Return the (x, y) coordinate for the center point of the cell that contains the specified text.  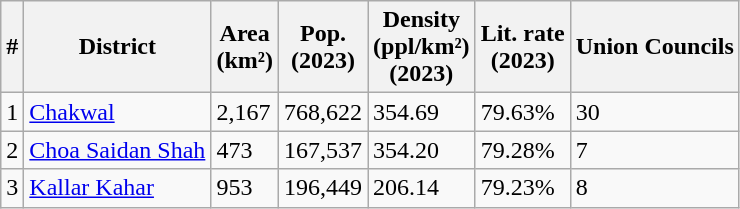
473 (245, 150)
2,167 (245, 112)
# (12, 47)
167,537 (322, 150)
Area(km²) (245, 47)
79.28% (522, 150)
Pop.(2023) (322, 47)
Kallar Kahar (118, 188)
District (118, 47)
2 (12, 150)
79.63% (522, 112)
354.69 (422, 112)
Union Councils (654, 47)
953 (245, 188)
8 (654, 188)
768,622 (322, 112)
30 (654, 112)
Chakwal (118, 112)
196,449 (322, 188)
1 (12, 112)
206.14 (422, 188)
Lit. rate(2023) (522, 47)
79.23% (522, 188)
Density(ppl/km²)(2023) (422, 47)
3 (12, 188)
Choa Saidan Shah (118, 150)
354.20 (422, 150)
7 (654, 150)
